Determine the [X, Y] coordinate at the center of the cell enclosing the given text.  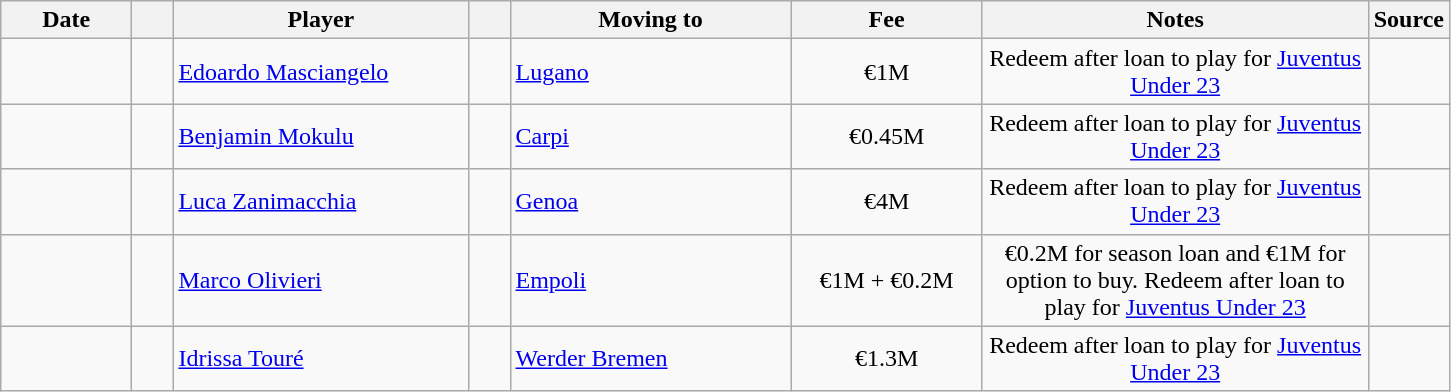
€0.45M [886, 136]
Benjamin Mokulu [321, 136]
€0.2M for season loan and €1M for option to buy. Redeem after loan to play for Juventus Under 23 [1175, 280]
€1.3M [886, 358]
Date [66, 20]
Empoli [650, 280]
Luca Zanimacchia [321, 202]
Source [1408, 20]
Genoa [650, 202]
Moving to [650, 20]
Notes [1175, 20]
€1M [886, 72]
Marco Olivieri [321, 280]
Lugano [650, 72]
Player [321, 20]
Edoardo Masciangelo [321, 72]
€4M [886, 202]
Werder Bremen [650, 358]
€1M + €0.2M [886, 280]
Idrissa Touré [321, 358]
Carpi [650, 136]
Fee [886, 20]
